From the cell containing the given text, extract its center point as (X, Y) coordinate. 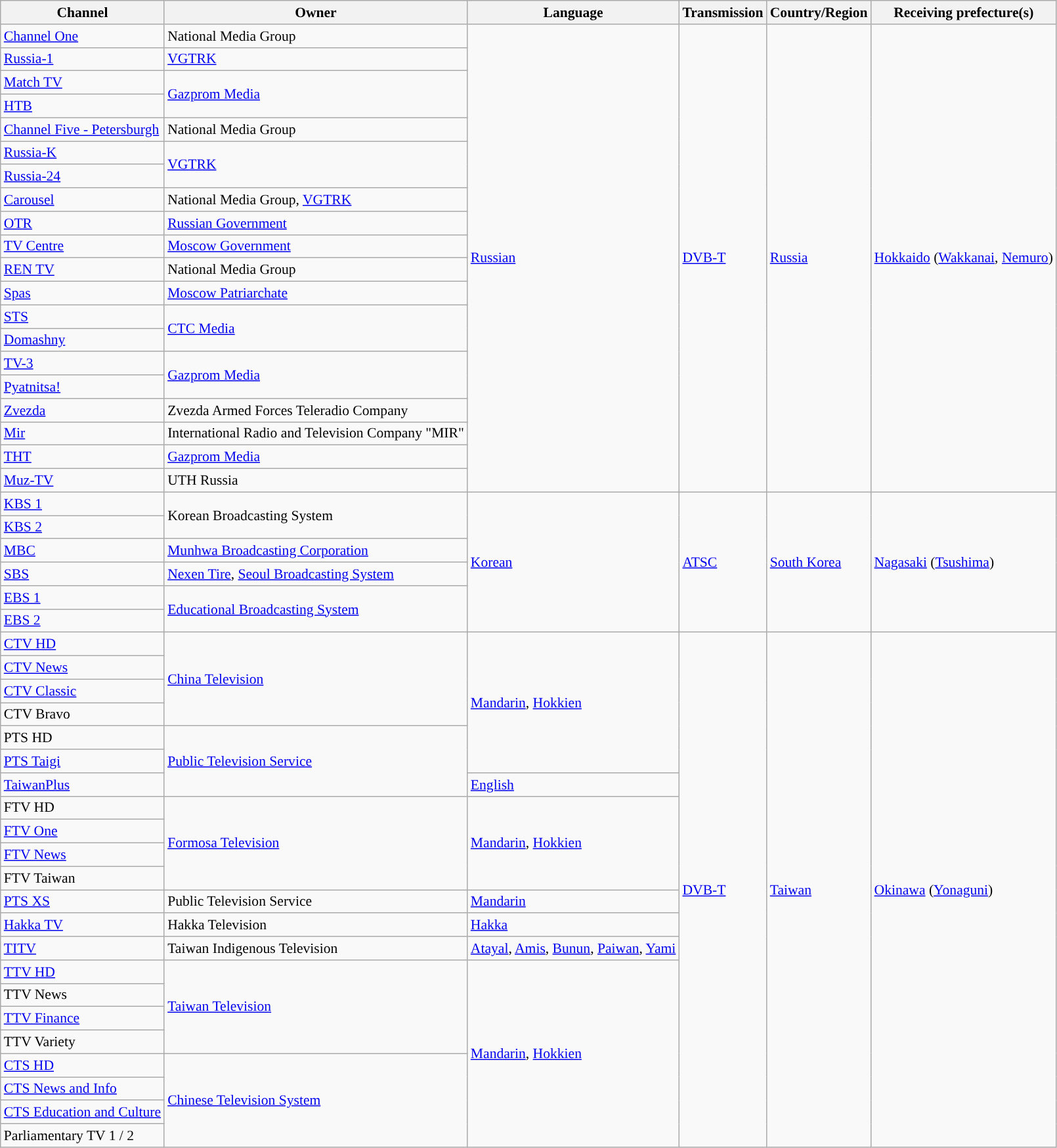
China Television (316, 679)
Russian Government (316, 223)
Transmission (722, 12)
Parliamentary TV 1 / 2 (83, 1136)
Muz-TV (83, 481)
CTV News (83, 668)
Hakka (574, 925)
Zvezda Armed Forces Teleradio Company (316, 410)
Spas (83, 294)
Hokkaido (Wakkanai, Nemuro) (964, 258)
НТВ (83, 106)
Okinawa (Yonaguni) (964, 890)
Domashny (83, 340)
TTV Variety (83, 1042)
Korean (574, 562)
TV-3 (83, 364)
Zvezda (83, 410)
CTV Classic (83, 691)
KBS 1 (83, 504)
FTV News (83, 855)
ТНТ (83, 457)
Nexen Tire, Seoul Broadcasting System (316, 574)
Mandarin (574, 902)
TTV HD (83, 972)
Moscow Patriarchate (316, 294)
Receiving prefecture(s) (964, 12)
MBC (83, 551)
CTC Media (316, 328)
OTR (83, 223)
PTS XS (83, 902)
EBS 1 (83, 598)
Russia-24 (83, 177)
Owner (316, 12)
SBS (83, 574)
Mir (83, 433)
Russia-K (83, 153)
FTV Taiwan (83, 878)
Taiwan Indigenous Television (316, 948)
Korean Broadcasting System (316, 515)
FTV One (83, 831)
TTV News (83, 995)
EBS 2 (83, 621)
Country/Region (819, 12)
PTS Taigi (83, 761)
KBS 2 (83, 527)
Russia (819, 258)
Channel One (83, 36)
Hakka TV (83, 925)
Carousel (83, 200)
Chinese Television System (316, 1100)
STS (83, 317)
Educational Broadcasting System (316, 609)
TV Centre (83, 246)
PTS HD (83, 738)
TaiwanPlus (83, 785)
CTV Bravo (83, 715)
Taiwan (819, 890)
South Korea (819, 562)
FTV HD (83, 808)
Atayal, Amis, Bunun, Paiwan, Yami (574, 948)
Munhwa Broadcasting Corporation (316, 551)
Russian (574, 258)
Match TV (83, 83)
TITV (83, 948)
REN TV (83, 270)
Formosa Television (316, 843)
Nagasaki (Tsushima) (964, 562)
TTV Finance (83, 1019)
Taiwan Television (316, 1007)
Channel Five - Petersburgh (83, 129)
CTS News and Info (83, 1089)
English (574, 785)
Russia-1 (83, 59)
CTS HD (83, 1065)
Hakka Television (316, 925)
Moscow Government (316, 246)
CTS Education and Culture (83, 1113)
National Media Group, VGTRK (316, 200)
UTH Russia (316, 481)
Pyatnitsa! (83, 387)
Language (574, 12)
ATSC (722, 562)
Channel (83, 12)
International Radio and Television Company "MIR" (316, 433)
CTV HD (83, 644)
